Detect which cell encompasses the target text, then output its (x, y) center coordinate. 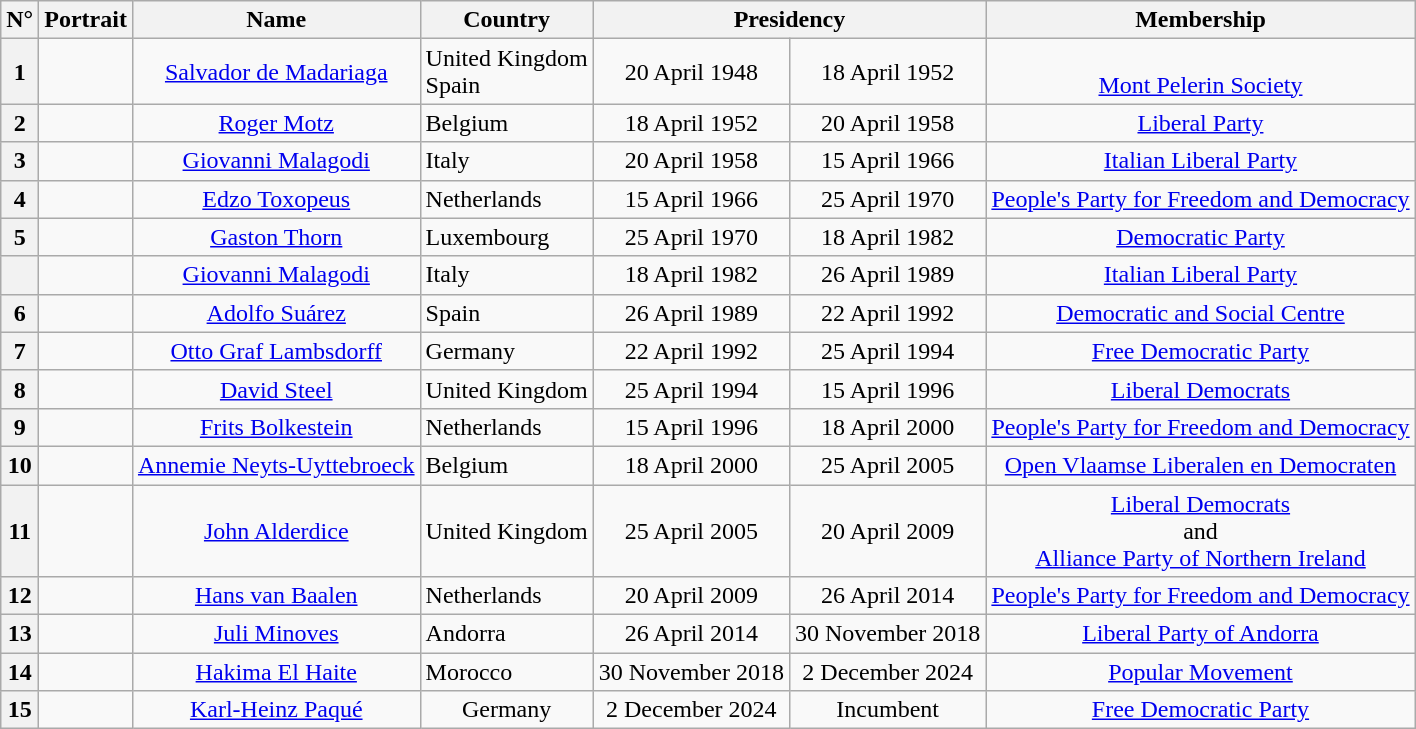
Presidency (790, 20)
Liberal Democrats (1200, 389)
Frits Bolkestein (276, 427)
Juli Minoves (276, 634)
8 (20, 389)
Salvador de Madariaga (276, 72)
1 (20, 72)
Roger Motz (276, 123)
Adolfo Suárez (276, 313)
Andorra (506, 634)
9 (20, 427)
3 (20, 161)
Liberal DemocratsandAlliance Party of Northern Ireland (1200, 530)
7 (20, 351)
10 (20, 465)
15 (20, 710)
United KingdomSpain (506, 72)
12 (20, 596)
20 April 1948 (691, 72)
David Steel (276, 389)
Hans van Baalen (276, 596)
Name (276, 20)
Liberal Party of Andorra (1200, 634)
Annemie Neyts-Uyttebroeck (276, 465)
Popular Movement (1200, 672)
Spain (506, 313)
11 (20, 530)
Portrait (86, 20)
Open Vlaamse Liberalen en Democraten (1200, 465)
Country (506, 20)
14 (20, 672)
Edzo Toxopeus (276, 199)
Karl-Heinz Paqué (276, 710)
John Alderdice (276, 530)
Democratic and Social Centre (1200, 313)
Luxembourg (506, 237)
2 (20, 123)
Membership (1200, 20)
4 (20, 199)
N° (20, 20)
Gaston Thorn (276, 237)
Incumbent (887, 710)
6 (20, 313)
Otto Graf Lambsdorff (276, 351)
Mont Pelerin Society (1200, 72)
Morocco (506, 672)
Democratic Party (1200, 237)
13 (20, 634)
5 (20, 237)
Liberal Party (1200, 123)
Hakima El Haite (276, 672)
